Determine the (X, Y) coordinate at the center of the cell enclosing the given text.  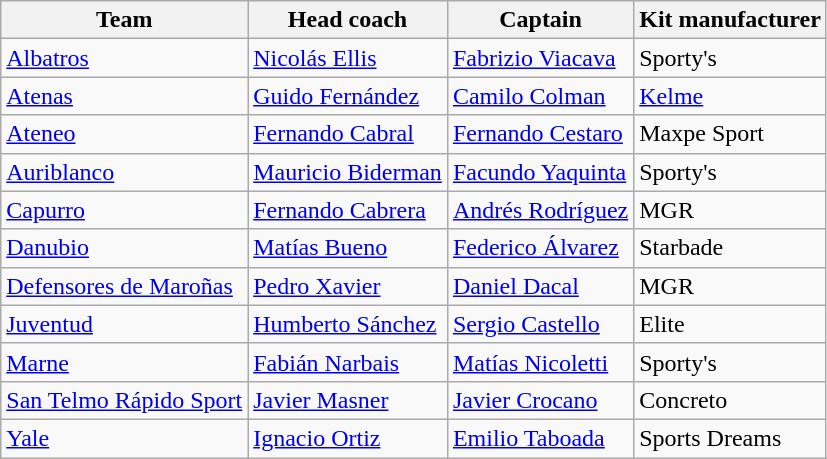
Head coach (348, 20)
Pedro Xavier (348, 286)
Yale (124, 438)
Defensores de Maroñas (124, 286)
Humberto Sánchez (348, 324)
Capurro (124, 210)
Camilo Colman (540, 96)
Javier Crocano (540, 400)
Fernando Cabrera (348, 210)
Maxpe Sport (730, 134)
Matías Bueno (348, 248)
Facundo Yaquinta (540, 172)
Auriblanco (124, 172)
Ateneo (124, 134)
Fernando Cabral (348, 134)
Fabián Narbais (348, 362)
Team (124, 20)
Daniel Dacal (540, 286)
Marne (124, 362)
Matías Nicoletti (540, 362)
Nicolás Ellis (348, 58)
San Telmo Rápido Sport (124, 400)
Sergio Castello (540, 324)
Danubio (124, 248)
Guido Fernández (348, 96)
Starbade (730, 248)
Emilio Taboada (540, 438)
Sports Dreams (730, 438)
Albatros (124, 58)
Kelme (730, 96)
Javier Masner (348, 400)
Andrés Rodríguez (540, 210)
Concreto (730, 400)
Juventud (124, 324)
Fabrizio Viacava (540, 58)
Atenas (124, 96)
Kit manufacturer (730, 20)
Ignacio Ortiz (348, 438)
Elite (730, 324)
Mauricio Biderman (348, 172)
Federico Álvarez (540, 248)
Captain (540, 20)
Fernando Cestaro (540, 134)
